Scan for the cell matching the given text and deliver its [X, Y] coordinate at center. 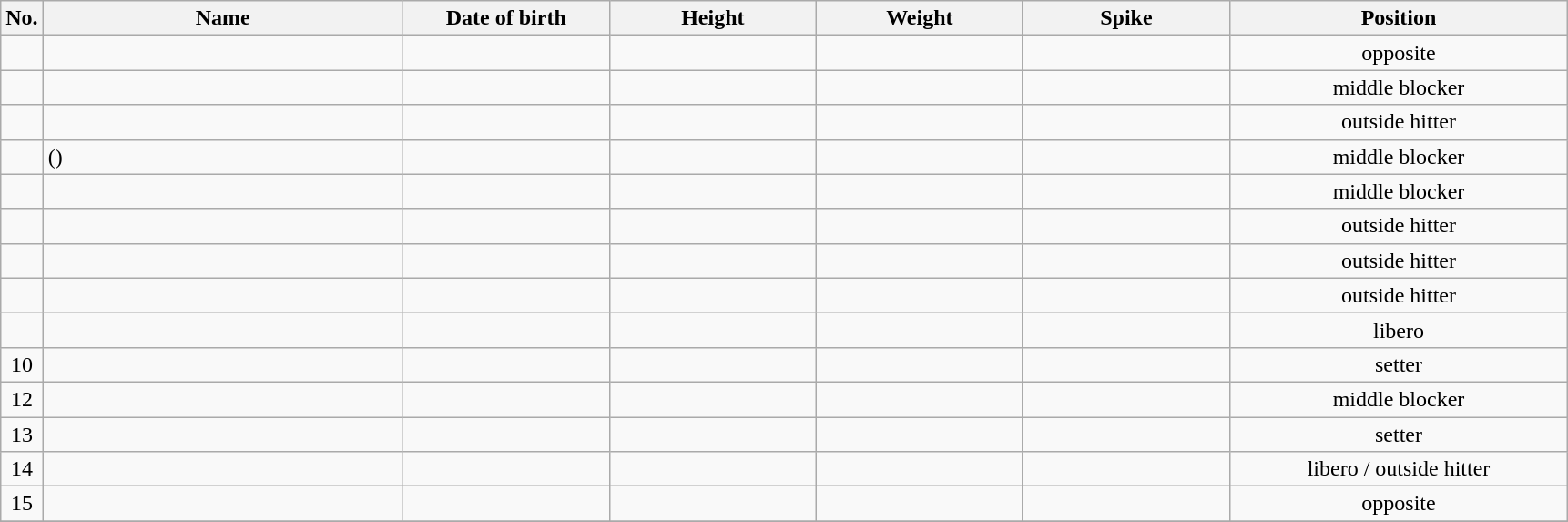
14 [22, 469]
Spike [1125, 18]
libero / outside hitter [1399, 469]
Name [222, 18]
13 [22, 435]
No. [22, 18]
Position [1399, 18]
10 [22, 364]
Weight [920, 18]
15 [22, 504]
Date of birth [506, 18]
Height [712, 18]
12 [22, 399]
() [222, 157]
libero [1399, 330]
